Provide the [x, y] coordinate of the cell's center where the given text is located.  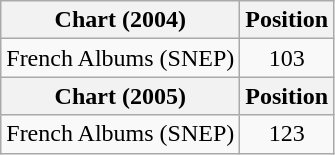
123 [287, 134]
Chart (2005) [120, 96]
Chart (2004) [120, 20]
103 [287, 58]
